Provide the [x, y] coordinate of the cell's center where the given text is located.  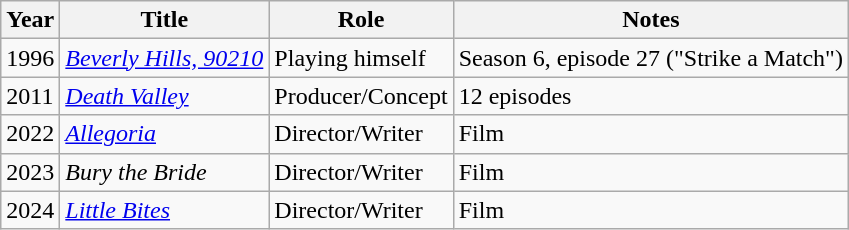
Title [164, 20]
2011 [30, 96]
Producer/Concept [361, 96]
Year [30, 20]
Little Bites [164, 210]
Death Valley [164, 96]
Role [361, 20]
Allegoria [164, 134]
Notes [650, 20]
2024 [30, 210]
Beverly Hills, 90210 [164, 58]
Bury the Bride [164, 172]
Playing himself [361, 58]
2023 [30, 172]
Season 6, episode 27 ("Strike a Match") [650, 58]
2022 [30, 134]
12 episodes [650, 96]
1996 [30, 58]
